Output the (x, y) coordinate of the center of the cell containing the given text.  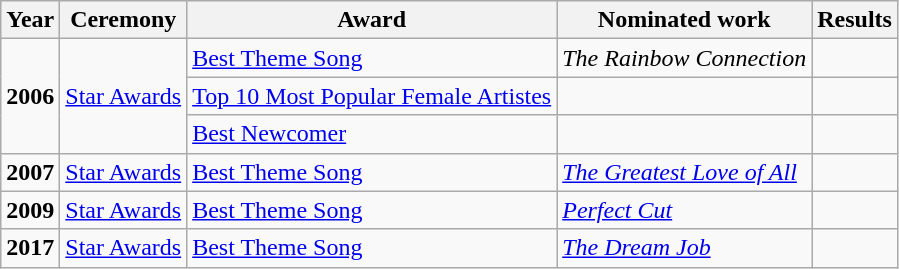
The Greatest Love of All (684, 172)
2007 (30, 172)
2009 (30, 210)
Year (30, 20)
Best Newcomer (372, 134)
Results (855, 20)
2017 (30, 248)
2006 (30, 96)
Ceremony (124, 20)
Award (372, 20)
Perfect Cut (684, 210)
Top 10 Most Popular Female Artistes (372, 96)
Nominated work (684, 20)
The Dream Job (684, 248)
The Rainbow Connection (684, 58)
